Determine the [X, Y] coordinate at the center of the cell enclosing the given text.  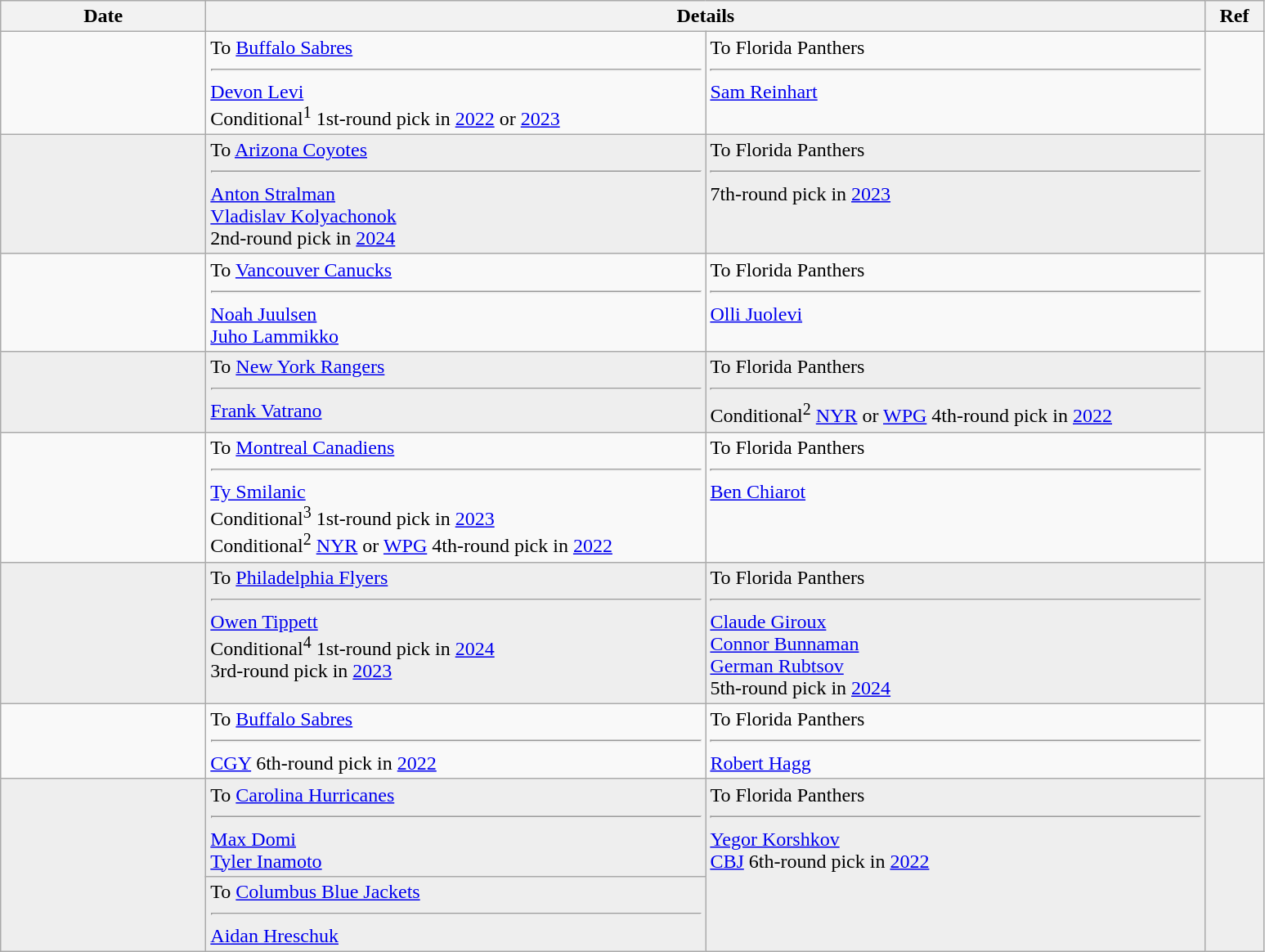
To New York RangersFrank Vatrano [456, 391]
To Florida PanthersYegor KorshkovCBJ 6th-round pick in 2022 [955, 865]
To Carolina HurricanesMax DomiTyler Inamoto [456, 828]
To Vancouver CanucksNoah JuulsenJuho Lammikko [456, 303]
To Arizona CoyotesAnton StralmanVladislav Kolyachonok2nd-round pick in 2024 [456, 194]
Details [706, 16]
To Florida PanthersSam Reinhart [955, 83]
Ref [1235, 16]
To Philadelphia FlyersOwen TippettConditional4 1st-round pick in 20243rd-round pick in 2023 [456, 633]
To Florida PanthersClaude GirouxConnor BunnamanGerman Rubtsov5th-round pick in 2024 [955, 633]
To Florida PanthersOlli Juolevi [955, 303]
To Florida PanthersConditional2 NYR or WPG 4th-round pick in 2022 [955, 391]
Date [103, 16]
To Florida PanthersBen Chiarot [955, 497]
To Buffalo SabresCGY 6th-round pick in 2022 [456, 741]
To Montreal CanadiensTy SmilanicConditional3 1st-round pick in 2023Conditional2 NYR or WPG 4th-round pick in 2022 [456, 497]
To Buffalo SabresDevon LeviConditional1 1st-round pick in 2022 or 2023 [456, 83]
To Florida PanthersRobert Hagg [955, 741]
To Florida Panthers7th-round pick in 2023 [955, 194]
To Columbus Blue JacketsAidan Hreschuk [456, 914]
